Extract the (X, Y) coordinate from the center of the cell holding the provided text.  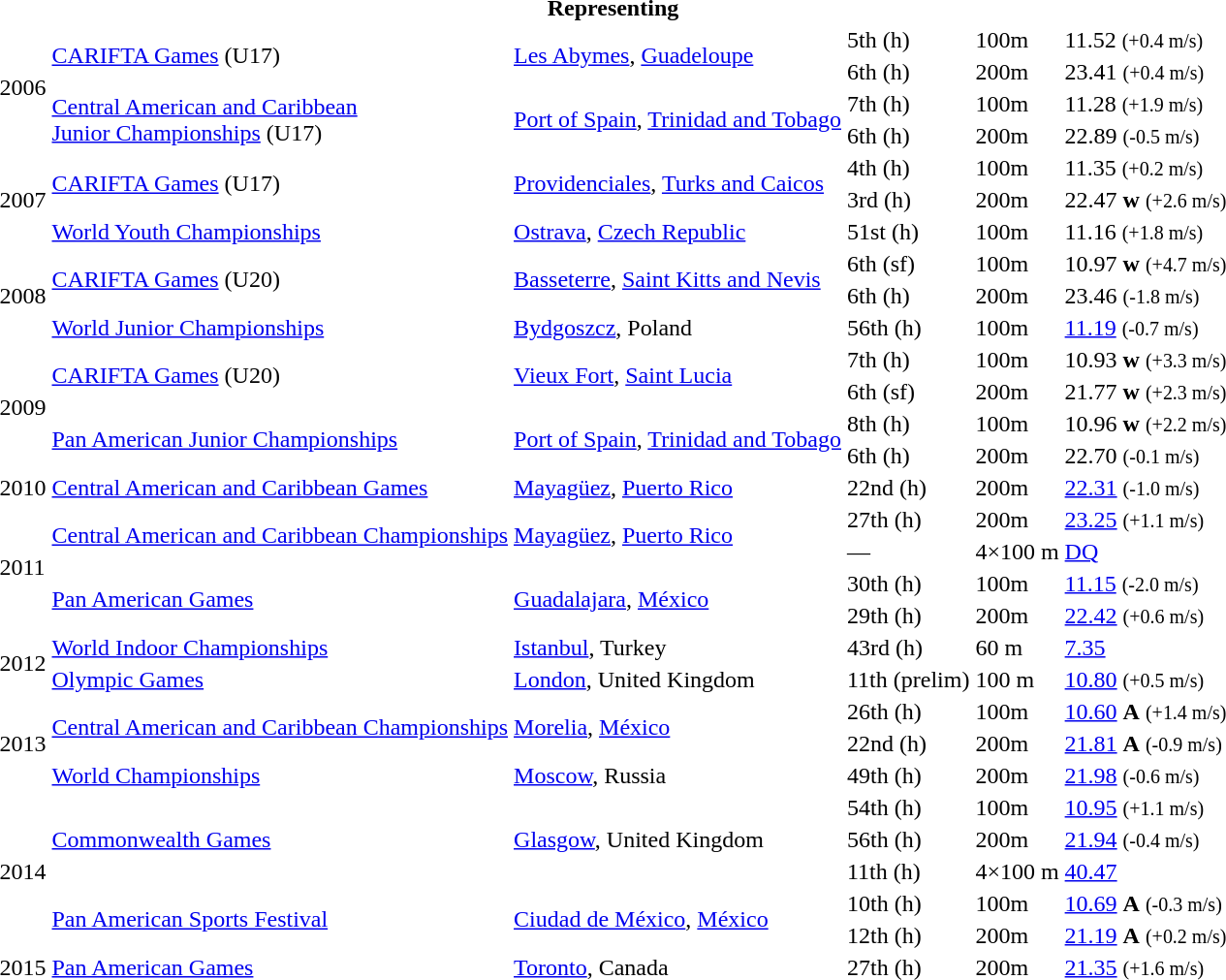
Commonwealth Games (280, 839)
54th (h) (907, 807)
Central American and Caribbean Games (280, 488)
Pan American Games (280, 599)
Basseterre, Saint Kitts and Nevis (678, 279)
30th (h) (907, 584)
Pan American Junior Championships (280, 440)
3rd (h) (907, 200)
11th (h) (907, 871)
Ostrava, Czech Republic (678, 232)
Olympic Games (280, 680)
10th (h) (907, 903)
8th (h) (907, 424)
100 m (1018, 680)
Glasgow, United Kingdom (678, 839)
Bydgoszcz, Poland (678, 328)
27th (h) (907, 520)
World Youth Championships (280, 232)
Central American and CaribbeanJunior Championships (U17) (280, 120)
5th (h) (907, 40)
Les Abymes, Guadeloupe (678, 56)
Providenciales, Turks and Caicos (678, 184)
Guadalajara, México (678, 599)
12th (h) (907, 935)
Vieux Fort, Saint Lucia (678, 376)
London, United Kingdom (678, 680)
11th (prelim) (907, 680)
49th (h) (907, 775)
60 m (1018, 648)
29th (h) (907, 616)
Pan American Sports Festival (280, 919)
26th (h) (907, 711)
Istanbul, Turkey (678, 648)
World Indoor Championships (280, 648)
Ciudad de México, México (678, 919)
51st (h) (907, 232)
4th (h) (907, 168)
Moscow, Russia (678, 775)
World Junior Championships (280, 328)
43rd (h) (907, 648)
Morelia, México (678, 727)
— (907, 552)
World Championships (280, 775)
